Identify which cell holds the provided text, then report its [x, y] central coordinate. 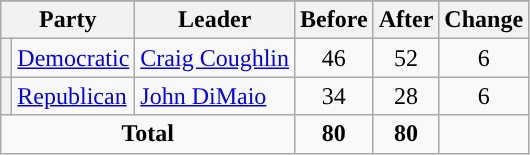
Leader [215, 20]
Republican [74, 96]
John DiMaio [215, 96]
Democratic [74, 58]
After [406, 20]
Total [148, 134]
Party [68, 20]
46 [334, 58]
Before [334, 20]
52 [406, 58]
34 [334, 96]
28 [406, 96]
Craig Coughlin [215, 58]
Change [484, 20]
